Provide the (x, y) coordinate of the cell's center where the given text is located.  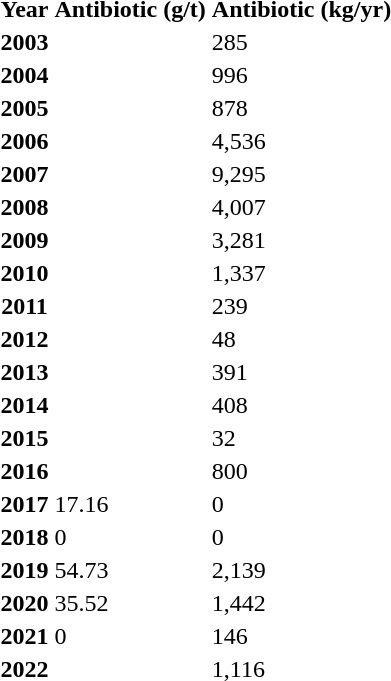
17.16 (130, 504)
54.73 (130, 570)
35.52 (130, 603)
